Detect which cell encompasses the target text, then output its (X, Y) center coordinate. 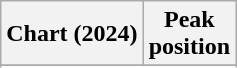
Chart (2024) (72, 34)
Peakposition (189, 34)
